Determine the [x, y] coordinate at the center of the cell enclosing the given text.  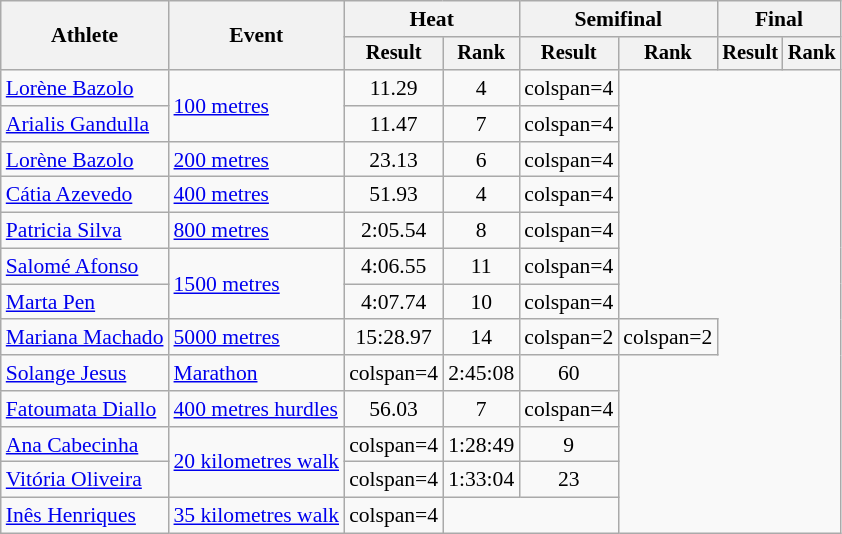
2:05.54 [394, 231]
23 [568, 480]
60 [568, 373]
11 [481, 267]
20 kilometres walk [257, 462]
Salomé Afonso [85, 267]
400 metres hurdles [257, 409]
Final [778, 19]
Mariana Machado [85, 338]
Semifinal [618, 19]
Event [257, 36]
Patricia Silva [85, 231]
800 metres [257, 231]
11.29 [394, 88]
Heat [432, 19]
5000 metres [257, 338]
Marta Pen [85, 302]
1500 metres [257, 284]
400 metres [257, 195]
10 [481, 302]
Ana Cabecinha [85, 445]
11.47 [394, 124]
8 [481, 231]
Solange Jesus [85, 373]
Fatoumata Diallo [85, 409]
Arialis Gandulla [85, 124]
Cátia Azevedo [85, 195]
15:28.97 [394, 338]
9 [568, 445]
2:45:08 [481, 373]
56.03 [394, 409]
6 [481, 160]
1:33:04 [481, 480]
4:06.55 [394, 267]
Athlete [85, 36]
Inês Henriques [85, 516]
14 [481, 338]
35 kilometres walk [257, 516]
4:07.74 [394, 302]
100 metres [257, 106]
51.93 [394, 195]
1:28:49 [481, 445]
Marathon [257, 373]
200 metres [257, 160]
Vitória Oliveira [85, 480]
23.13 [394, 160]
